Return [x, y] of the center of cell containing provided text 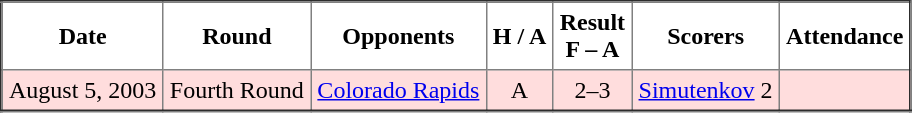
Scorers [706, 36]
Round [237, 36]
Attendance [845, 36]
Colorado Rapids [399, 90]
August 5, 2003 [83, 90]
Date [83, 36]
Simutenkov 2 [706, 90]
H / A [520, 36]
2–3 [592, 90]
A [520, 90]
Fourth Round [237, 90]
Opponents [399, 36]
ResultF – A [592, 36]
